Capture the cell that displays the provided text and extract its [x, y] central coordinate. 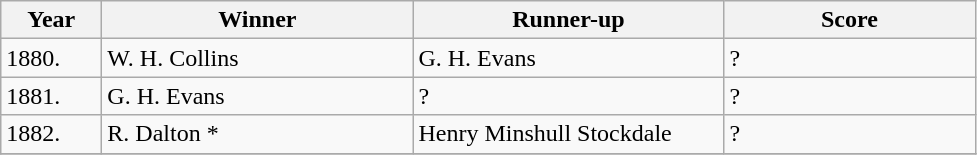
Runner-up [568, 20]
Winner [258, 20]
R. Dalton * [258, 134]
Henry Minshull Stockdale [568, 134]
1880. [52, 58]
1882. [52, 134]
Year [52, 20]
1881. [52, 96]
W. H. Collins [258, 58]
Score [850, 20]
